Find where the given text appears and provide that cell's center as (X, Y) coordinate. 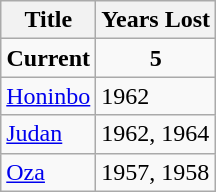
1957, 1958 (156, 172)
Oza (48, 172)
1962, 1964 (156, 134)
5 (156, 58)
Title (48, 20)
Current (48, 58)
Judan (48, 134)
1962 (156, 96)
Honinbo (48, 96)
Years Lost (156, 20)
